Output the [X, Y] coordinate of the center of the cell containing the given text.  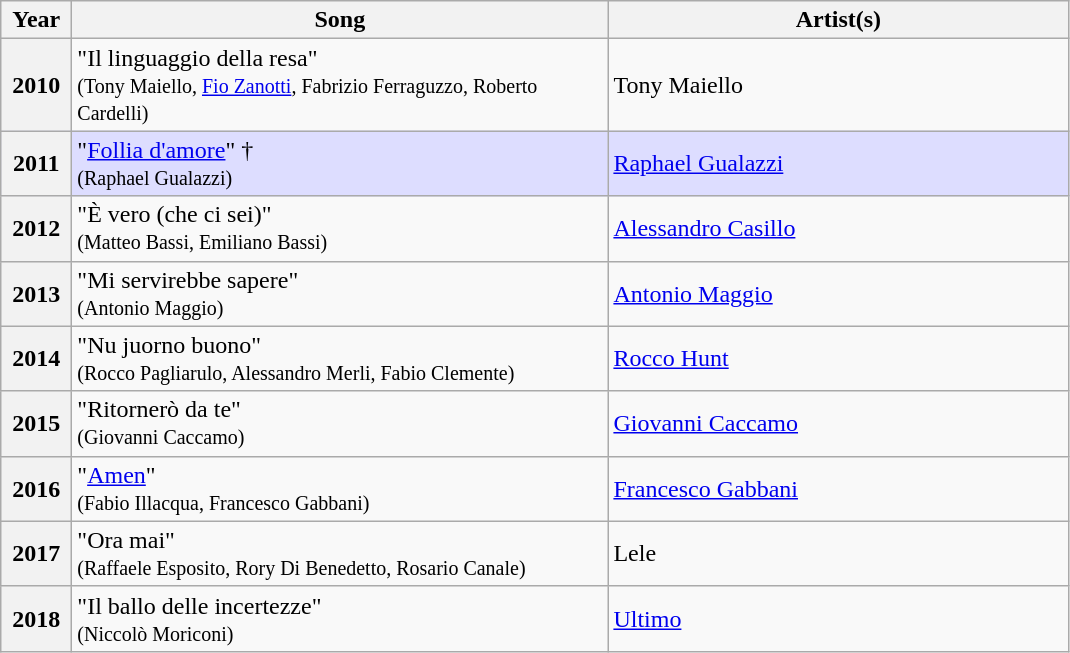
2016 [36, 488]
Artist(s) [838, 20]
Alessandro Casillo [838, 228]
Antonio Maggio [838, 294]
"Ritornerò da te"(Giovanni Caccamo) [340, 424]
2015 [36, 424]
"Il linguaggio della resa"(Tony Maiello, Fio Zanotti, Fabrizio Ferraguzzo, Roberto Cardelli) [340, 85]
Rocco Hunt [838, 358]
2013 [36, 294]
Song [340, 20]
2012 [36, 228]
Francesco Gabbani [838, 488]
"Ora mai"(Raffaele Esposito, Rory Di Benedetto, Rosario Canale) [340, 554]
Giovanni Caccamo [838, 424]
2017 [36, 554]
"Amen"(Fabio Illacqua, Francesco Gabbani) [340, 488]
Ultimo [838, 618]
"Mi servirebbe sapere"(Antonio Maggio) [340, 294]
2014 [36, 358]
2018 [36, 618]
"Follia d'amore" †(Raphael Gualazzi) [340, 164]
2010 [36, 85]
Raphael Gualazzi [838, 164]
Tony Maiello [838, 85]
Lele [838, 554]
"Il ballo delle incertezze"(Niccolò Moriconi) [340, 618]
Year [36, 20]
2011 [36, 164]
"È vero (che ci sei)"(Matteo Bassi, Emiliano Bassi) [340, 228]
"Nu juorno buono"(Rocco Pagliarulo, Alessandro Merli, Fabio Clemente) [340, 358]
